Capture the cell that displays the provided text and extract its [x, y] central coordinate. 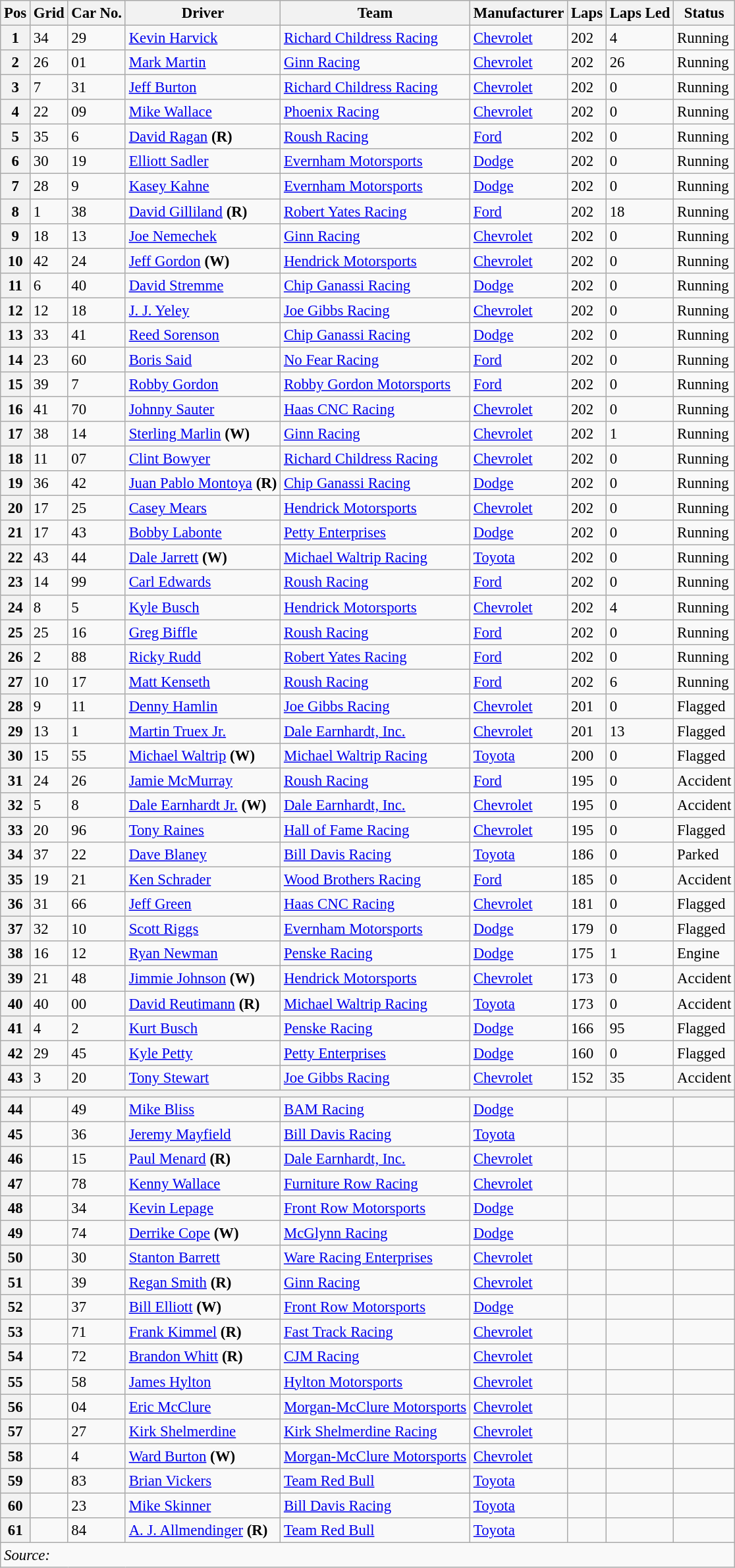
Grid [49, 13]
50 [16, 1258]
Driver [203, 13]
Robby Gordon Motorsports [375, 385]
185 [587, 880]
Tony Raines [203, 830]
Car No. [96, 13]
Jeremy Mayfield [203, 1134]
Kenny Wallace [203, 1183]
Hylton Motorsports [375, 1382]
61 [16, 1530]
Derrike Cope (W) [203, 1233]
Dave Blaney [203, 855]
Matt Kenseth [203, 682]
09 [96, 112]
Pos [16, 13]
04 [96, 1407]
Scott Riggs [203, 929]
Regan Smith (R) [203, 1283]
Jamie McMurray [203, 780]
Carl Edwards [203, 583]
Jeff Burton [203, 88]
84 [96, 1530]
166 [587, 1028]
Frank Kimmel (R) [203, 1332]
McGlynn Racing [375, 1233]
160 [587, 1053]
70 [96, 409]
Kurt Busch [203, 1028]
Status [705, 13]
Robby Gordon [203, 385]
Dale Earnhardt Jr. (W) [203, 805]
Denny Hamlin [203, 707]
47 [16, 1183]
51 [16, 1283]
Hall of Fame Racing [375, 830]
Johnny Sauter [203, 409]
Team [375, 13]
David Stremme [203, 285]
Laps Led [640, 13]
Tony Stewart [203, 1077]
01 [96, 63]
Jimmie Johnson (W) [203, 979]
Clint Bowyer [203, 459]
David Gilliland (R) [203, 211]
Joe Nemechek [203, 236]
Source: [367, 1555]
Mark Martin [203, 63]
96 [96, 830]
95 [640, 1028]
James Hylton [203, 1382]
Ken Schrader [203, 880]
A. J. Allmendinger (R) [203, 1530]
Greg Biffle [203, 632]
Juan Pablo Montoya (R) [203, 483]
Elliott Sadler [203, 161]
Boris Said [203, 360]
Casey Mears [203, 508]
74 [96, 1233]
83 [96, 1481]
Mike Bliss [203, 1110]
66 [96, 904]
Stanton Barrett [203, 1258]
Ryan Newman [203, 954]
152 [587, 1077]
Ware Racing Enterprises [375, 1258]
07 [96, 459]
Jeff Gordon (W) [203, 261]
46 [16, 1159]
David Reutimann (R) [203, 1004]
Brian Vickers [203, 1481]
179 [587, 929]
BAM Racing [375, 1110]
Kyle Petty [203, 1053]
181 [587, 904]
88 [96, 657]
186 [587, 855]
99 [96, 583]
Kirk Shelmerdine Racing [375, 1431]
Parked [705, 855]
00 [96, 1004]
Sterling Marlin (W) [203, 434]
Ward Burton (W) [203, 1456]
56 [16, 1407]
Kirk Shelmerdine [203, 1431]
Furniture Row Racing [375, 1183]
53 [16, 1332]
Kyle Busch [203, 607]
Reed Sorenson [203, 335]
Martin Truex Jr. [203, 731]
Eric McClure [203, 1407]
Bill Elliott (W) [203, 1307]
Phoenix Racing [375, 112]
Kevin Lepage [203, 1208]
Jeff Green [203, 904]
Kevin Harvick [203, 38]
Dale Jarrett (W) [203, 558]
Michael Waltrip (W) [203, 756]
Fast Track Racing [375, 1332]
59 [16, 1481]
57 [16, 1431]
Mike Wallace [203, 112]
No Fear Racing [375, 360]
72 [96, 1357]
200 [587, 756]
Brandon Whitt (R) [203, 1357]
54 [16, 1357]
78 [96, 1183]
52 [16, 1307]
Manufacturer [519, 13]
Wood Brothers Racing [375, 880]
Engine [705, 954]
Bobby Labonte [203, 533]
Kasey Kahne [203, 186]
J. J. Yeley [203, 310]
Laps [587, 13]
175 [587, 954]
Paul Menard (R) [203, 1159]
CJM Racing [375, 1357]
Mike Skinner [203, 1505]
David Ragan (R) [203, 137]
71 [96, 1332]
Ricky Rudd [203, 657]
